Provide the (X, Y) coordinate of the cell's center where the given text is located.  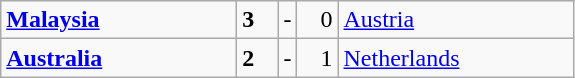
Australia (119, 58)
Malaysia (119, 20)
2 (258, 58)
3 (258, 20)
0 (318, 20)
1 (318, 58)
Netherlands (456, 58)
Austria (456, 20)
